Find where the given text appears and provide that cell's center as (X, Y) coordinate. 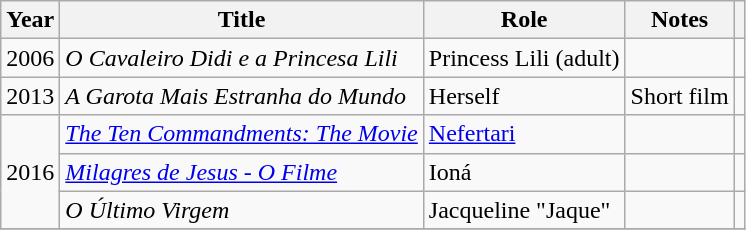
Milagres de Jesus - O Filme (242, 172)
Jacqueline "Jaque" (524, 210)
Princess Lili (adult) (524, 58)
A Garota Mais Estranha do Mundo (242, 96)
Herself (524, 96)
O Último Virgem (242, 210)
Role (524, 20)
Year (30, 20)
2006 (30, 58)
O Cavaleiro Didi e a Princesa Lili (242, 58)
Nefertari (524, 134)
2016 (30, 172)
The Ten Commandments: The Movie (242, 134)
2013 (30, 96)
Title (242, 20)
Short film (680, 96)
Notes (680, 20)
Ioná (524, 172)
